Locate the cell with the specified text and output its (x, y) center coordinate. 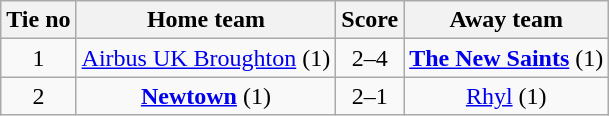
2 (38, 96)
1 (38, 58)
Newtown (1) (206, 96)
Airbus UK Broughton (1) (206, 58)
Score (370, 20)
Tie no (38, 20)
The New Saints (1) (506, 58)
2–1 (370, 96)
Rhyl (1) (506, 96)
Home team (206, 20)
2–4 (370, 58)
Away team (506, 20)
